Locate the cell with the specified text and output its [X, Y] center coordinate. 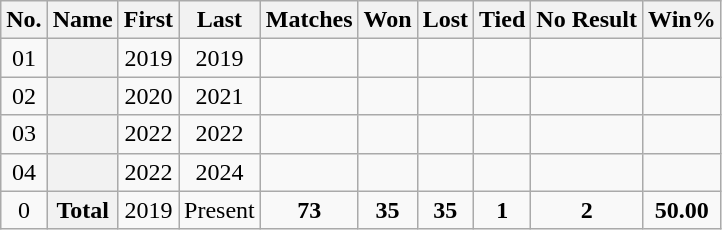
Name [82, 20]
Present [220, 210]
No Result [587, 20]
2 [587, 210]
2024 [220, 172]
2020 [148, 96]
Tied [502, 20]
73 [309, 210]
2021 [220, 96]
Won [388, 20]
01 [24, 58]
04 [24, 172]
02 [24, 96]
0 [24, 210]
Matches [309, 20]
First [148, 20]
Last [220, 20]
No. [24, 20]
50.00 [682, 210]
Win% [682, 20]
1 [502, 210]
Total [82, 210]
Lost [445, 20]
03 [24, 134]
